Return (X, Y) of the center of cell containing provided text 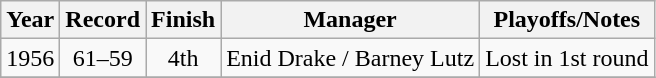
Year (30, 20)
Record (103, 20)
61–59 (103, 58)
1956 (30, 58)
Finish (184, 20)
Manager (350, 20)
4th (184, 58)
Playoffs/Notes (567, 20)
Lost in 1st round (567, 58)
Enid Drake / Barney Lutz (350, 58)
